Locate the cell with the specified text and output its [x, y] center coordinate. 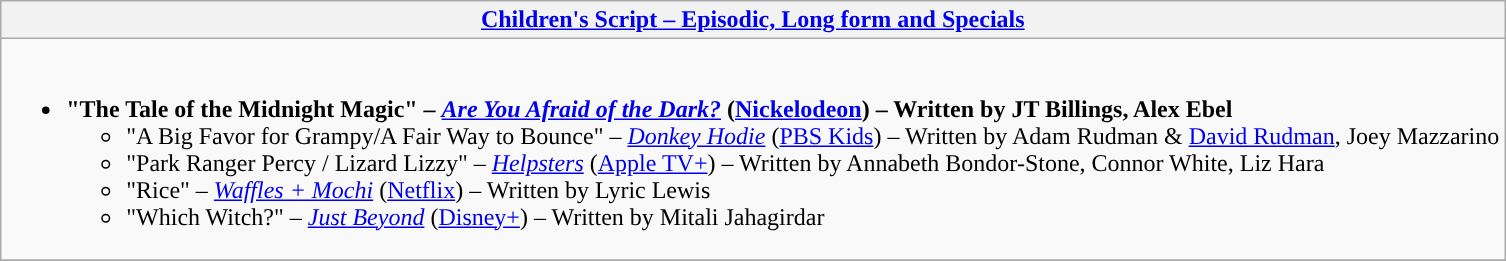
Children's Script – Episodic, Long form and Specials [753, 20]
